Return (X, Y) of the center of cell containing provided text 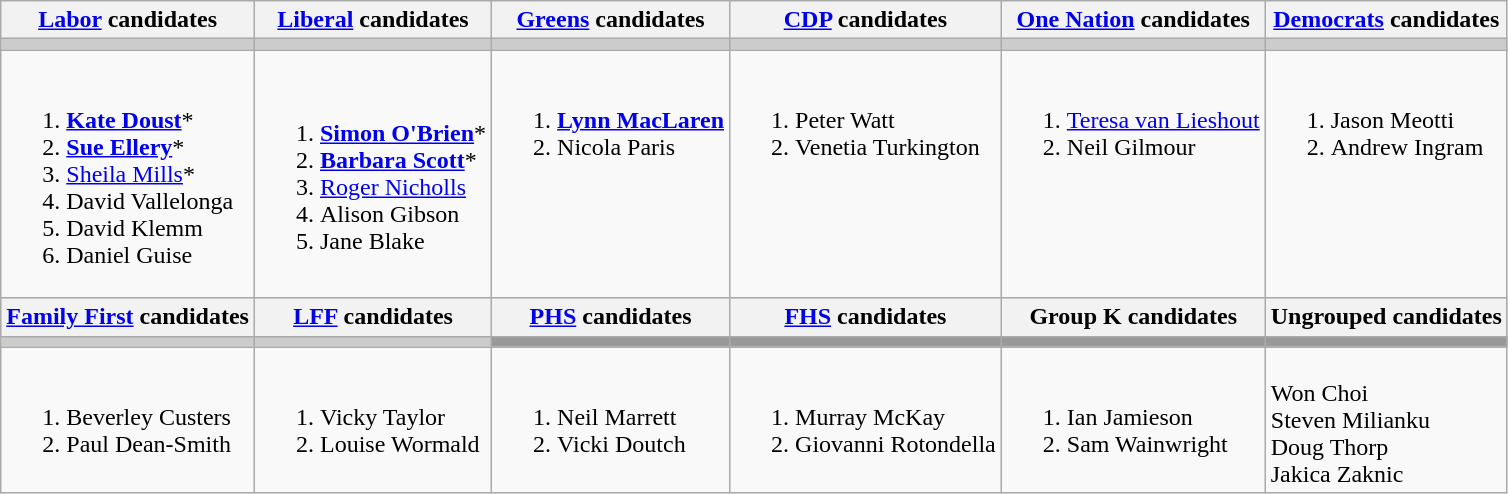
Beverley CustersPaul Dean-Smith (128, 420)
Greens candidates (611, 20)
Neil MarrettVicki Doutch (611, 420)
Jason MeottiAndrew Ingram (1386, 174)
Family First candidates (128, 317)
Ian JamiesonSam Wainwright (1133, 420)
Democrats candidates (1386, 20)
Ungrouped candidates (1386, 317)
PHS candidates (611, 317)
Won Choi Steven Milianku Doug Thorp Jakica Zaknic (1386, 420)
CDP candidates (866, 20)
Labor candidates (128, 20)
One Nation candidates (1133, 20)
Peter WattVenetia Turkington (866, 174)
Group K candidates (1133, 317)
Murray McKayGiovanni Rotondella (866, 420)
FHS candidates (866, 317)
Kate Doust*Sue Ellery*Sheila Mills*David VallelongaDavid KlemmDaniel Guise (128, 174)
Lynn MacLarenNicola Paris (611, 174)
Liberal candidates (372, 20)
Simon O'Brien*Barbara Scott*Roger NichollsAlison GibsonJane Blake (372, 174)
Teresa van LieshoutNeil Gilmour (1133, 174)
Vicky TaylorLouise Wormald (372, 420)
LFF candidates (372, 317)
